Detect which cell encompasses the target text, then output its (X, Y) center coordinate. 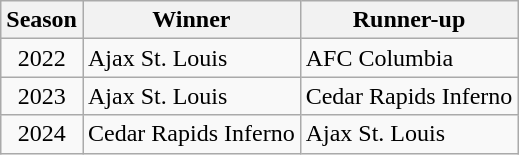
2024 (42, 134)
2022 (42, 58)
Season (42, 20)
AFC Columbia (409, 58)
Runner-up (409, 20)
Winner (191, 20)
2023 (42, 96)
